Find where the given text appears and provide that cell's center as (x, y) coordinate. 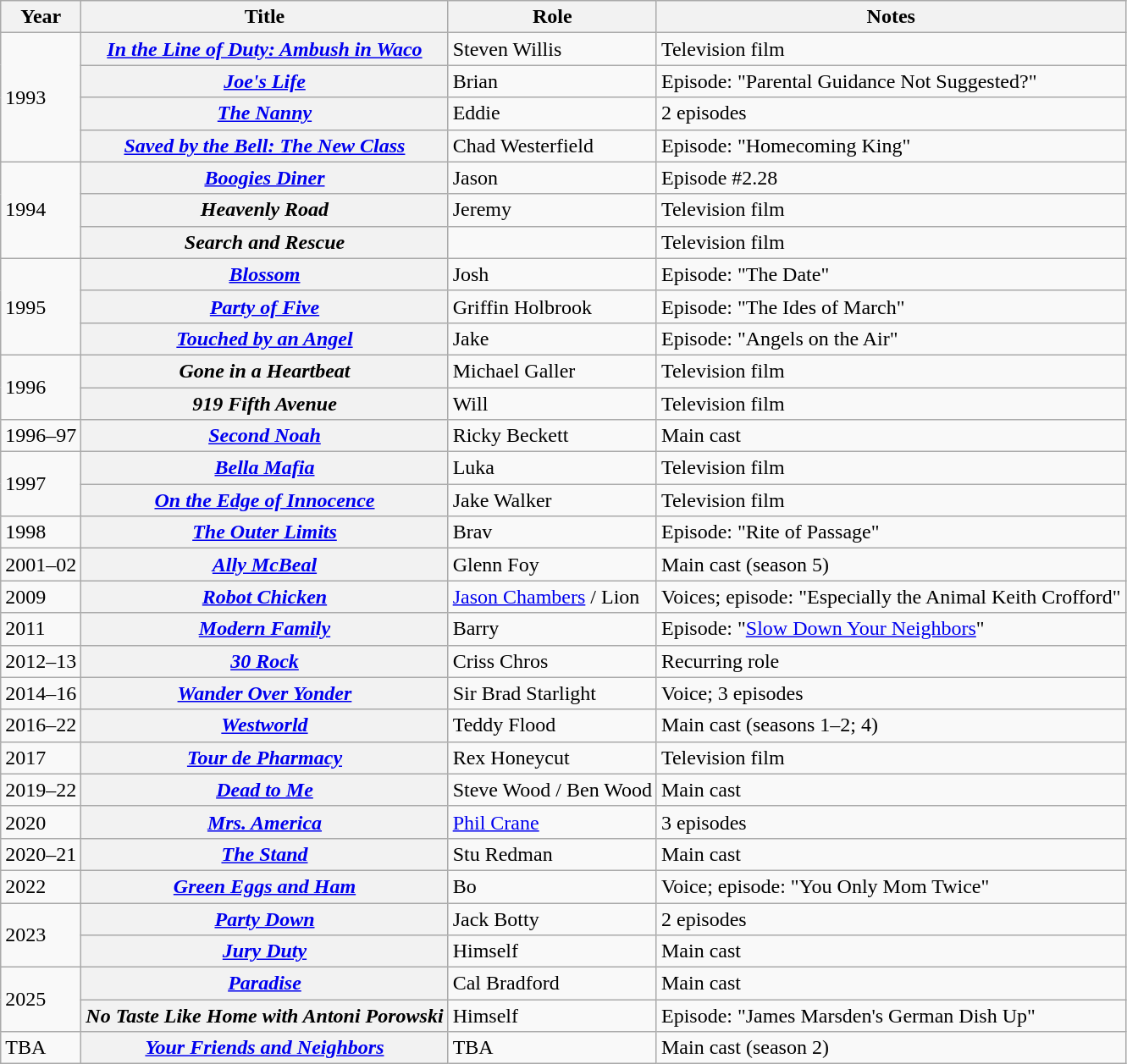
Jake Walker (552, 500)
Main cast (season 2) (891, 1048)
Mrs. America (264, 822)
Episode #2.28 (891, 178)
Heavenly Road (264, 210)
Year (41, 17)
Jury Duty (264, 951)
2025 (41, 1000)
Paradise (264, 984)
2001–02 (41, 565)
No Taste Like Home with Antoni Porowski (264, 1016)
Jason Chambers / Lion (552, 597)
Second Noah (264, 436)
2009 (41, 597)
Sir Brad Starlight (552, 693)
Party of Five (264, 306)
Episode: "Parental Guidance Not Suggested?" (891, 81)
Dead to Me (264, 790)
Luka (552, 468)
Voice; episode: "You Only Mom Twice" (891, 886)
Touched by an Angel (264, 339)
Jeremy (552, 210)
Party Down (264, 918)
Title (264, 17)
1993 (41, 97)
2019–22 (41, 790)
Steven Willis (552, 49)
Teddy Flood (552, 725)
Main cast (season 5) (891, 565)
1996 (41, 387)
Jake (552, 339)
Voices; episode: "Especially the Animal Keith Crofford" (891, 597)
Boogies Diner (264, 178)
1994 (41, 210)
2022 (41, 886)
2017 (41, 758)
Stu Redman (552, 854)
Criss Chros (552, 661)
Brav (552, 532)
In the Line of Duty: Ambush in Waco (264, 49)
Joe's Life (264, 81)
The Stand (264, 854)
Main cast (seasons 1–2; 4) (891, 725)
Ally McBeal (264, 565)
2014–16 (41, 693)
Phil Crane (552, 822)
1996–97 (41, 436)
Saved by the Bell: The New Class (264, 146)
Episode: "Rite of Passage" (891, 532)
Barry (552, 629)
Blossom (264, 274)
2016–22 (41, 725)
Glenn Foy (552, 565)
Your Friends and Neighbors (264, 1048)
2020 (41, 822)
2023 (41, 934)
Josh (552, 274)
1995 (41, 306)
Brian (552, 81)
Search and Rescue (264, 242)
Eddie (552, 113)
3 episodes (891, 822)
30 Rock (264, 661)
Cal Bradford (552, 984)
Robot Chicken (264, 597)
Episode: "Homecoming King" (891, 146)
919 Fifth Avenue (264, 404)
Ricky Beckett (552, 436)
Green Eggs and Ham (264, 886)
Episode: "Angels on the Air" (891, 339)
Chad Westerfield (552, 146)
Role (552, 17)
Jason (552, 178)
Episode: "The Ides of March" (891, 306)
Michael Galler (552, 371)
Rex Honeycut (552, 758)
Episode: "The Date" (891, 274)
Recurring role (891, 661)
Episode: "James Marsden's German Dish Up" (891, 1016)
Westworld (264, 725)
2011 (41, 629)
On the Edge of Innocence (264, 500)
Tour de Pharmacy (264, 758)
Modern Family (264, 629)
Episode: "Slow Down Your Neighbors" (891, 629)
Bo (552, 886)
2012–13 (41, 661)
Jack Botty (552, 918)
Will (552, 404)
1998 (41, 532)
Voice; 3 episodes (891, 693)
Notes (891, 17)
Steve Wood / Ben Wood (552, 790)
Gone in a Heartbeat (264, 371)
1997 (41, 484)
Griffin Holbrook (552, 306)
2020–21 (41, 854)
The Nanny (264, 113)
The Outer Limits (264, 532)
Bella Mafia (264, 468)
Wander Over Yonder (264, 693)
